Extract the (X, Y) coordinate from the center of the cell holding the provided text.  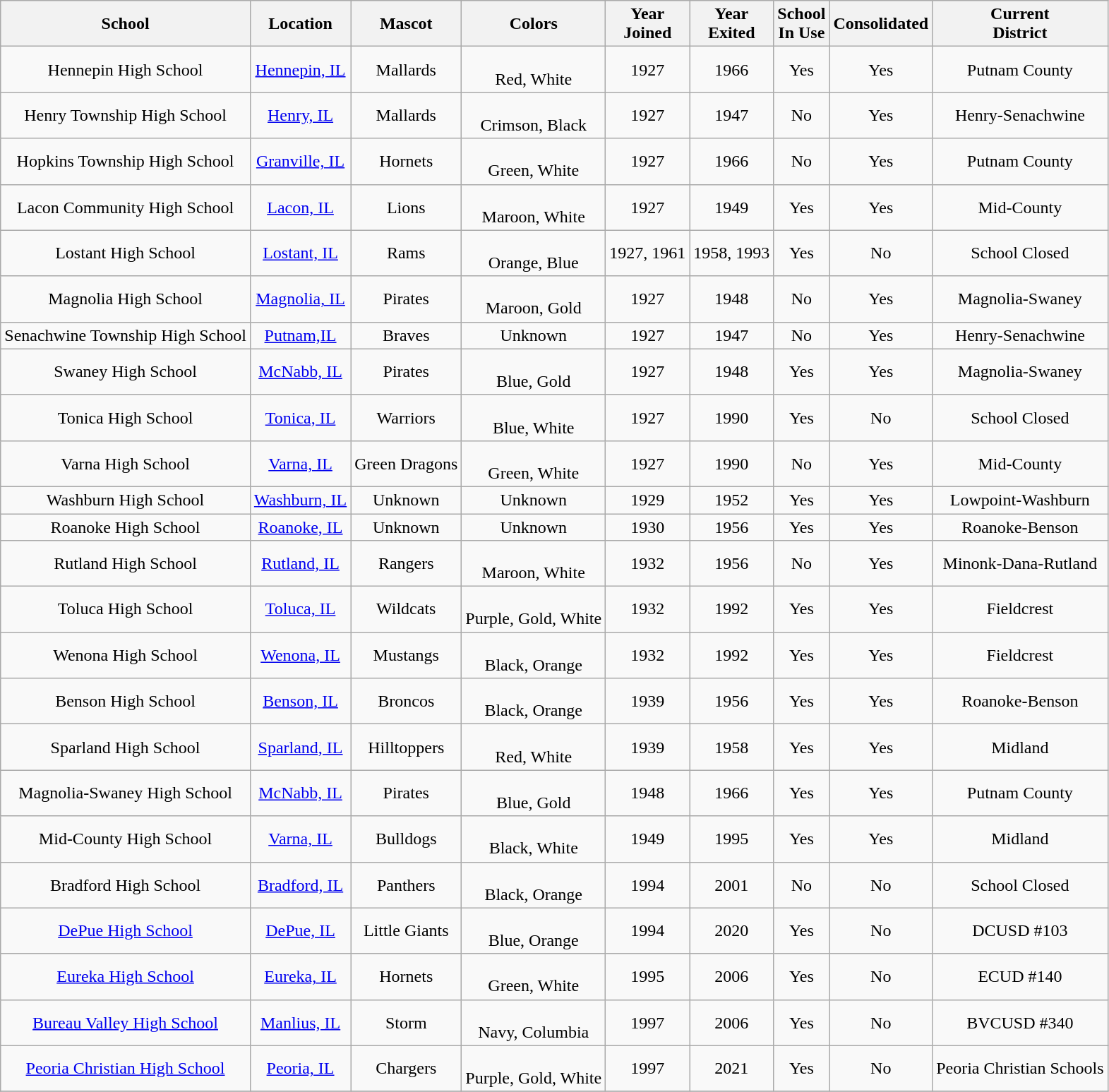
Varna High School (126, 463)
Putnam,IL (300, 335)
Braves (407, 335)
Lowpoint-Washburn (1020, 500)
Consolidated (881, 24)
Wenona, IL (300, 655)
Bureau Valley High School (126, 1022)
Eureka High School (126, 977)
Mid-County High School (126, 839)
Bulldogs (407, 839)
Black, White (534, 839)
Peoria Christian High School (126, 1069)
Rams (407, 253)
Henry Township High School (126, 116)
DCUSD #103 (1020, 930)
Bradford High School (126, 885)
Location (300, 24)
Lacon Community High School (126, 208)
Magnolia High School (126, 299)
Crimson, Black (534, 116)
School (126, 24)
Peoria Christian Schools (1020, 1069)
Roanoke High School (126, 527)
Bradford, IL (300, 885)
Eureka, IL (300, 977)
Minonk-Dana-Rutland (1020, 563)
Peoria, IL (300, 1069)
2001 (731, 885)
YearJoined (648, 24)
Storm (407, 1022)
Hennepin High School (126, 69)
1929 (648, 500)
Toluca High School (126, 610)
Sparland, IL (300, 747)
Panthers (407, 885)
Magnolia, IL (300, 299)
Hilltoppers (407, 747)
Rutland, IL (300, 563)
Rangers (407, 563)
Tonica, IL (300, 418)
Blue, Orange (534, 930)
Navy, Columbia (534, 1022)
1927, 1961 (648, 253)
1958, 1993 (731, 253)
Senachwine Township High School (126, 335)
Benson, IL (300, 702)
1930 (648, 527)
Lostant, IL (300, 253)
Little Giants (407, 930)
Manlius, IL (300, 1022)
Lostant High School (126, 253)
Toluca, IL (300, 610)
Mascot (407, 24)
Blue, White (534, 418)
Tonica High School (126, 418)
Wildcats (407, 610)
1952 (731, 500)
Warriors (407, 418)
2021 (731, 1069)
Wenona High School (126, 655)
Magnolia-Swaney High School (126, 793)
Broncos (407, 702)
Washburn, IL (300, 500)
Granville, IL (300, 161)
DePue High School (126, 930)
Swaney High School (126, 371)
Colors (534, 24)
Mustangs (407, 655)
Henry, IL (300, 116)
Orange, Blue (534, 253)
Lacon, IL (300, 208)
Maroon, Gold (534, 299)
Green Dragons (407, 463)
Lions (407, 208)
SchoolIn Use (802, 24)
Washburn High School (126, 500)
YearExited (731, 24)
ECUD #140 (1020, 977)
Chargers (407, 1069)
CurrentDistrict (1020, 24)
Roanoke, IL (300, 527)
1958 (731, 747)
Sparland High School (126, 747)
BVCUSD #340 (1020, 1022)
Rutland High School (126, 563)
Benson High School (126, 702)
2020 (731, 930)
DePue, IL (300, 930)
Hopkins Township High School (126, 161)
Hennepin, IL (300, 69)
